Capture the cell that displays the provided text and extract its (x, y) central coordinate. 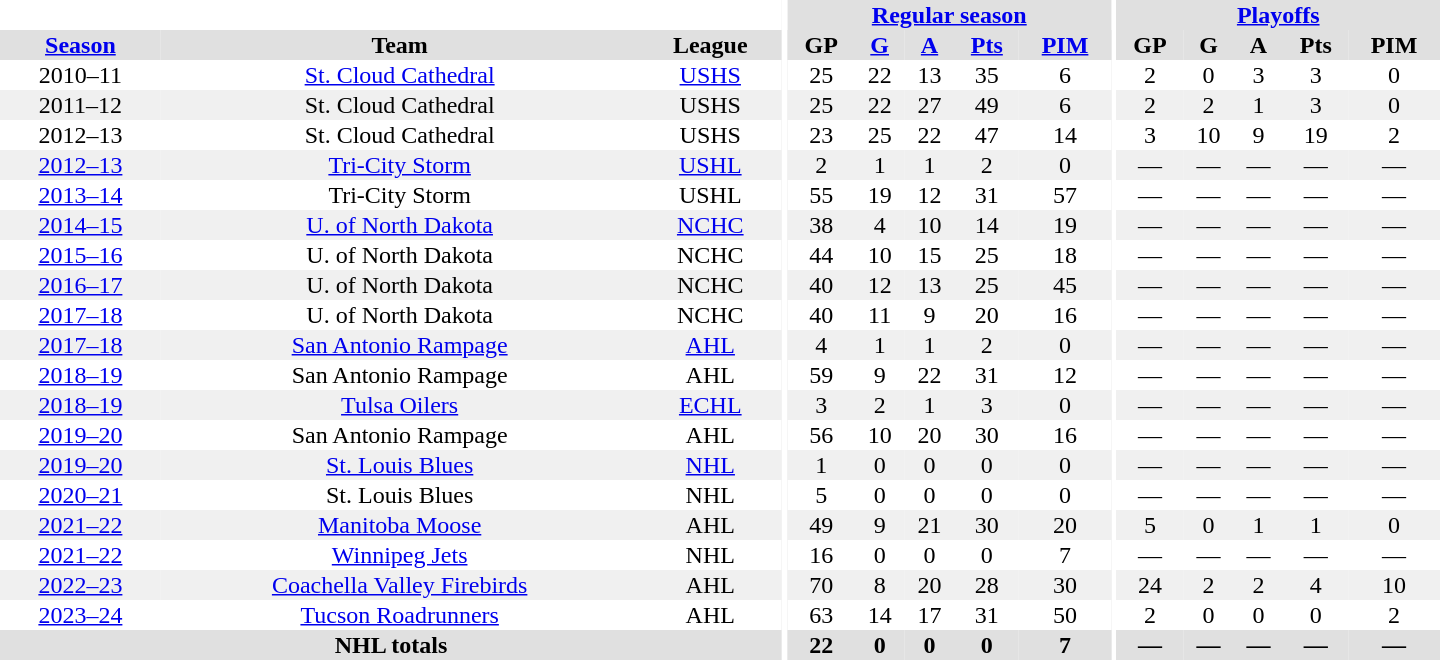
38 (822, 225)
18 (1065, 255)
ECHL (711, 405)
2013–14 (80, 195)
24 (1150, 585)
56 (822, 435)
Tucson Roadrunners (400, 615)
2011–12 (80, 105)
Winnipeg Jets (400, 555)
NHL totals (391, 645)
70 (822, 585)
15 (930, 255)
2023–24 (80, 615)
2022–23 (80, 585)
11 (880, 315)
47 (986, 135)
Playoffs (1278, 15)
57 (1065, 195)
35 (986, 75)
Tulsa Oilers (400, 405)
59 (822, 375)
2015–16 (80, 255)
44 (822, 255)
21 (930, 525)
Regular season (950, 15)
45 (1065, 285)
55 (822, 195)
63 (822, 615)
2014–15 (80, 225)
8 (880, 585)
23 (822, 135)
Manitoba Moose (400, 525)
League (711, 45)
2020–21 (80, 495)
27 (930, 105)
50 (1065, 615)
28 (986, 585)
2016–17 (80, 285)
Coachella Valley Firebirds (400, 585)
Season (80, 45)
Team (400, 45)
2010–11 (80, 75)
17 (930, 615)
